Search for the cell housing the specified text and yield its (X, Y) center coordinate. 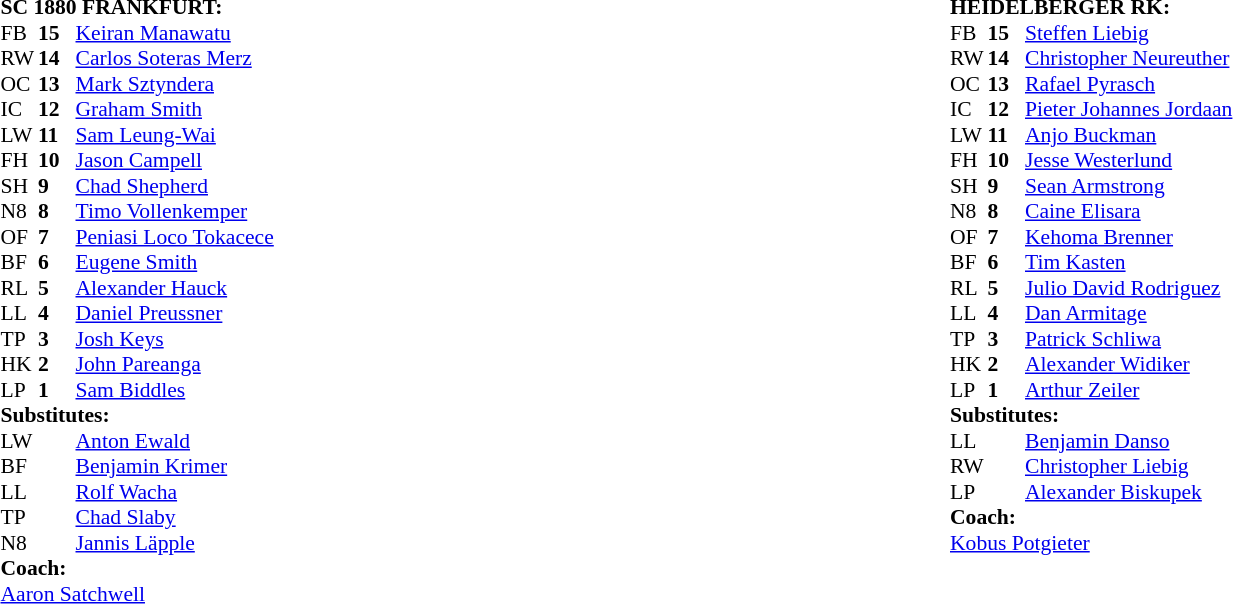
Tim Kasten (1128, 263)
Benjamin Krimer (175, 467)
Benjamin Danso (1128, 441)
Sean Armstrong (1128, 186)
Jannis Läpple (175, 543)
Anton Ewald (175, 441)
Alexander Hauck (175, 288)
Pieter Johannes Jordaan (1128, 109)
Keiran Manawatu (175, 33)
Kobus Potgieter (1091, 543)
Arthur Zeiler (1128, 390)
Sam Leung-Wai (175, 135)
John Pareanga (175, 365)
Peniasi Loco Tokacece (175, 237)
Mark Sztyndera (175, 84)
Jason Campell (175, 161)
Alexander Biskupek (1128, 492)
Julio David Rodriguez (1128, 288)
Kehoma Brenner (1128, 237)
Carlos Soteras Merz (175, 59)
Patrick Schliwa (1128, 339)
Daniel Preussner (175, 313)
Rafael Pyrasch (1128, 84)
Christopher Liebig (1128, 467)
Christopher Neureuther (1128, 59)
Alexander Widiker (1128, 365)
Graham Smith (175, 109)
Timo Vollenkemper (175, 211)
Anjo Buckman (1128, 135)
Rolf Wacha (175, 492)
Steffen Liebig (1128, 33)
Caine Elisara (1128, 211)
Chad Slaby (175, 517)
Jesse Westerlund (1128, 161)
Chad Shepherd (175, 186)
Dan Armitage (1128, 313)
Josh Keys (175, 339)
Sam Biddles (175, 390)
Eugene Smith (175, 263)
